Extract the (X, Y) coordinate from the center of the cell holding the provided text.  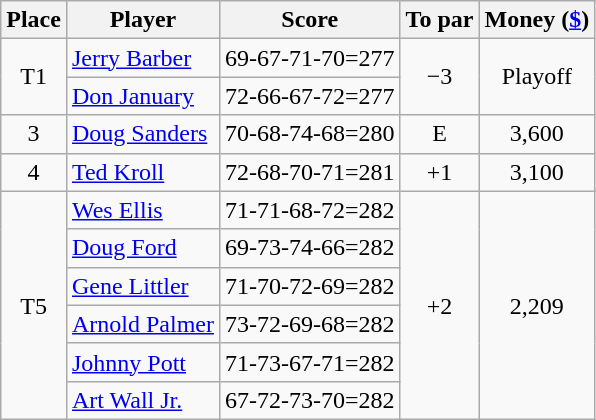
Place (34, 20)
71-70-72-69=282 (310, 286)
Gene Littler (142, 286)
69-73-74-66=282 (310, 248)
3,600 (537, 134)
70-68-74-68=280 (310, 134)
Wes Ellis (142, 210)
+1 (440, 172)
3 (34, 134)
Ted Kroll (142, 172)
71-71-68-72=282 (310, 210)
Doug Ford (142, 248)
Playoff (537, 77)
4 (34, 172)
Don January (142, 96)
Johnny Pott (142, 362)
Arnold Palmer (142, 324)
T5 (34, 305)
Doug Sanders (142, 134)
−3 (440, 77)
Score (310, 20)
72-68-70-71=281 (310, 172)
2,209 (537, 305)
Player (142, 20)
Art Wall Jr. (142, 400)
72-66-67-72=277 (310, 96)
67-72-73-70=282 (310, 400)
T1 (34, 77)
73-72-69-68=282 (310, 324)
69-67-71-70=277 (310, 58)
Money ($) (537, 20)
71-73-67-71=282 (310, 362)
3,100 (537, 172)
To par (440, 20)
+2 (440, 305)
E (440, 134)
Jerry Barber (142, 58)
